Locate the cell with the specified text and output its (x, y) center coordinate. 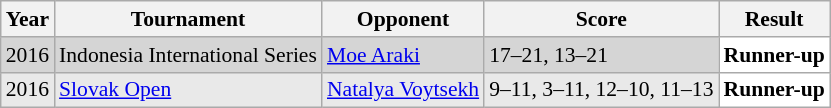
9–11, 3–11, 12–10, 11–13 (601, 90)
Tournament (188, 19)
Year (28, 19)
Result (774, 19)
Natalya Voytsekh (403, 90)
Slovak Open (188, 90)
Opponent (403, 19)
Moe Araki (403, 55)
Score (601, 19)
17–21, 13–21 (601, 55)
Indonesia International Series (188, 55)
